Return [x, y] of the center of cell containing provided text 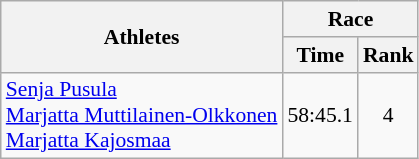
Senja PusulaMarjatta Muttilainen-OlkkonenMarjatta Kajosmaa [142, 116]
Rank [388, 55]
Time [320, 55]
Race [350, 19]
4 [388, 116]
58:45.1 [320, 116]
Athletes [142, 36]
